Extract the (x, y) coordinate from the center of the cell holding the provided text.  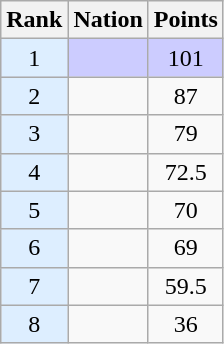
5 (34, 210)
7 (34, 286)
2 (34, 96)
70 (186, 210)
Nation (108, 20)
6 (34, 248)
79 (186, 134)
101 (186, 58)
Rank (34, 20)
3 (34, 134)
36 (186, 324)
72.5 (186, 172)
1 (34, 58)
4 (34, 172)
8 (34, 324)
Points (186, 20)
59.5 (186, 286)
69 (186, 248)
87 (186, 96)
